Pinpoint the cell where the given text exists, returning its [x, y] midpoint coordinate. 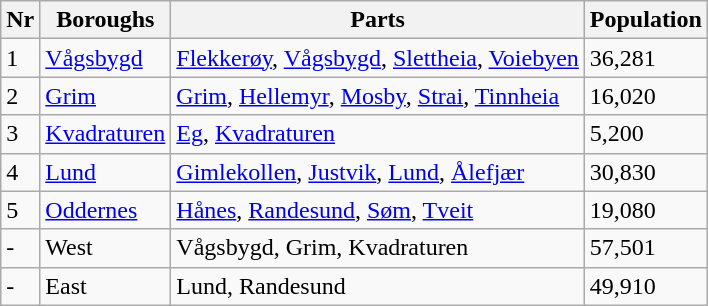
30,830 [646, 172]
16,020 [646, 96]
19,080 [646, 210]
Vågsbygd, Grim, Kvadraturen [378, 248]
49,910 [646, 286]
Gimlekollen, Justvik, Lund, Ålefjær [378, 172]
Vågsbygd [106, 58]
Eg, Kvadraturen [378, 134]
4 [20, 172]
Boroughs [106, 20]
2 [20, 96]
Parts [378, 20]
1 [20, 58]
Grim, Hellemyr, Mosby, Strai, Tinnheia [378, 96]
Oddernes [106, 210]
Grim [106, 96]
Population [646, 20]
Lund, Randesund [378, 286]
Kvadraturen [106, 134]
5,200 [646, 134]
East [106, 286]
Flekkerøy, Vågsbygd, Slettheia, Voiebyen [378, 58]
36,281 [646, 58]
Nr [20, 20]
57,501 [646, 248]
5 [20, 210]
Hånes, Randesund, Søm, Tveit [378, 210]
West [106, 248]
Lund [106, 172]
3 [20, 134]
